Locate the cell with the specified text and output its [x, y] center coordinate. 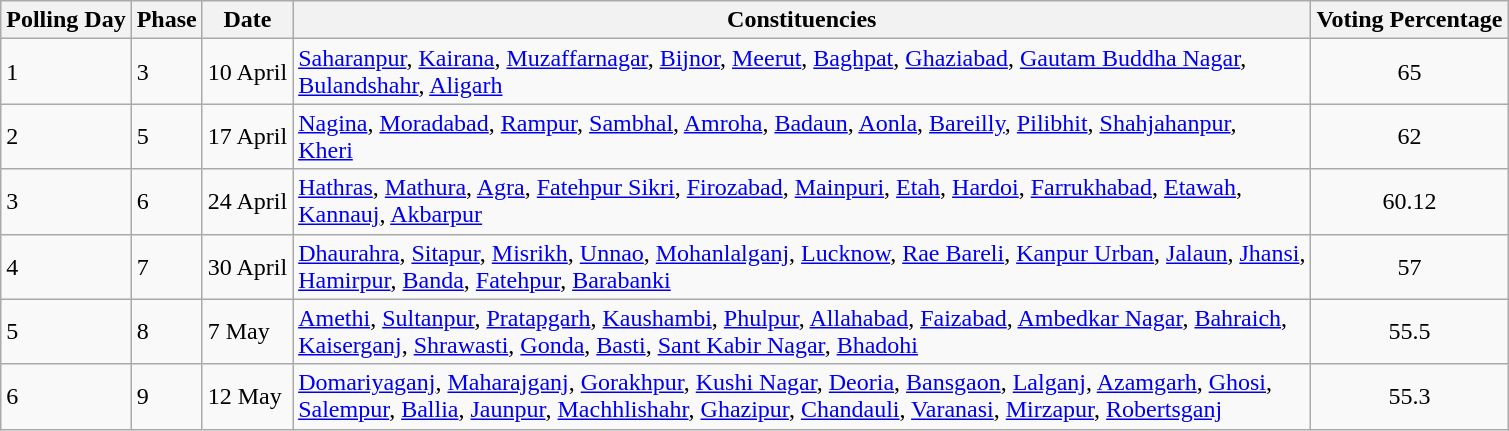
9 [166, 396]
55.3 [1410, 396]
17 April [247, 136]
2 [66, 136]
Hathras, Mathura, Agra, Fatehpur Sikri, Firozabad, Mainpuri, Etah, Hardoi, Farrukhabad, Etawah, Kannauj, Akbarpur [802, 202]
Nagina, Moradabad, Rampur, Sambhal, Amroha, Badaun, Aonla, Bareilly, Pilibhit, Shahjahanpur, Kheri [802, 136]
60.12 [1410, 202]
4 [66, 266]
Voting Percentage [1410, 20]
7 May [247, 332]
10 April [247, 72]
Phase [166, 20]
12 May [247, 396]
62 [1410, 136]
7 [166, 266]
Date [247, 20]
Constituencies [802, 20]
Polling Day [66, 20]
24 April [247, 202]
55.5 [1410, 332]
8 [166, 332]
65 [1410, 72]
1 [66, 72]
57 [1410, 266]
Saharanpur, Kairana, Muzaffarnagar, Bijnor, Meerut, Baghpat, Ghaziabad, Gautam Buddha Nagar, Bulandshahr, Aligarh [802, 72]
Dhaurahra, Sitapur, Misrikh, Unnao, Mohanlalganj, Lucknow, Rae Bareli, Kanpur Urban, Jalaun, Jhansi, Hamirpur, Banda, Fatehpur, Barabanki [802, 266]
30 April [247, 266]
